Return [x, y] of the center of cell containing provided text 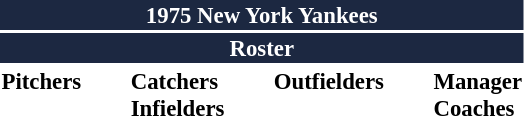
Roster [262, 48]
1975 New York Yankees [262, 15]
